Identify which cell holds the provided text, then report its (X, Y) central coordinate. 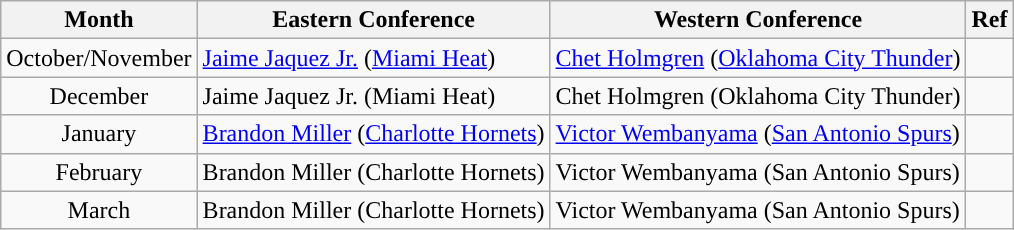
February (99, 172)
Eastern Conference (374, 20)
October/November (99, 58)
January (99, 134)
March (99, 210)
Ref (990, 20)
Month (99, 20)
December (99, 96)
Western Conference (758, 20)
